Detect which cell encompasses the target text, then output its [x, y] center coordinate. 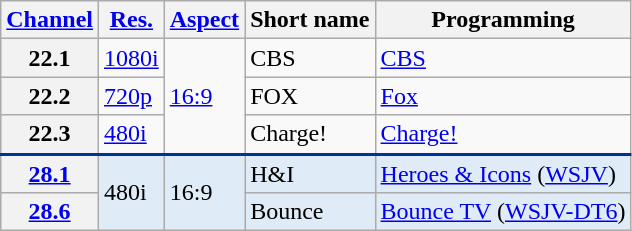
720p [132, 96]
Channel [50, 20]
28.1 [50, 174]
Heroes & Icons (WSJV) [503, 174]
22.3 [50, 134]
Programming [503, 20]
Short name [310, 20]
Res. [132, 20]
Bounce TV (WSJV-DT6) [503, 212]
H&I [310, 174]
Fox [503, 96]
Bounce [310, 212]
FOX [310, 96]
22.1 [50, 58]
28.6 [50, 212]
1080i [132, 58]
22.2 [50, 96]
Aspect [204, 20]
